Provide the (X, Y) coordinate of the cell's center where the given text is located.  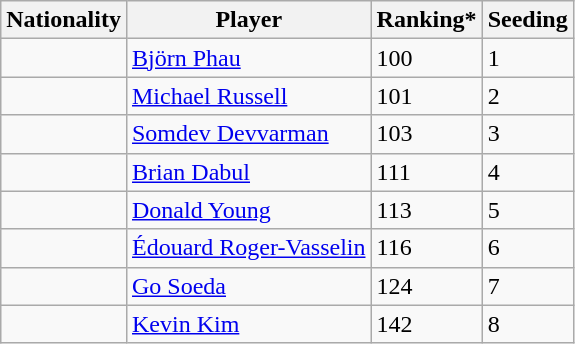
Brian Dabul (248, 172)
111 (426, 172)
Michael Russell (248, 96)
Go Soeda (248, 286)
7 (528, 286)
5 (528, 210)
1 (528, 58)
Somdev Devvarman (248, 134)
3 (528, 134)
6 (528, 248)
Donald Young (248, 210)
100 (426, 58)
Björn Phau (248, 58)
124 (426, 286)
Ranking* (426, 20)
Player (248, 20)
Seeding (528, 20)
103 (426, 134)
Édouard Roger-Vasselin (248, 248)
8 (528, 324)
2 (528, 96)
142 (426, 324)
4 (528, 172)
116 (426, 248)
101 (426, 96)
Kevin Kim (248, 324)
113 (426, 210)
Nationality (64, 20)
